Output the [x, y] coordinate of the center of the cell containing the given text.  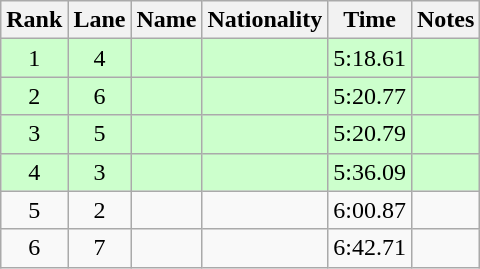
1 [34, 58]
5:20.77 [370, 96]
5:20.79 [370, 134]
7 [100, 248]
Time [370, 20]
Nationality [265, 20]
Rank [34, 20]
6:42.71 [370, 248]
Notes [445, 20]
5:36.09 [370, 172]
5:18.61 [370, 58]
6:00.87 [370, 210]
Lane [100, 20]
Name [166, 20]
